Determine the (x, y) coordinate at the center of the cell enclosing the given text.  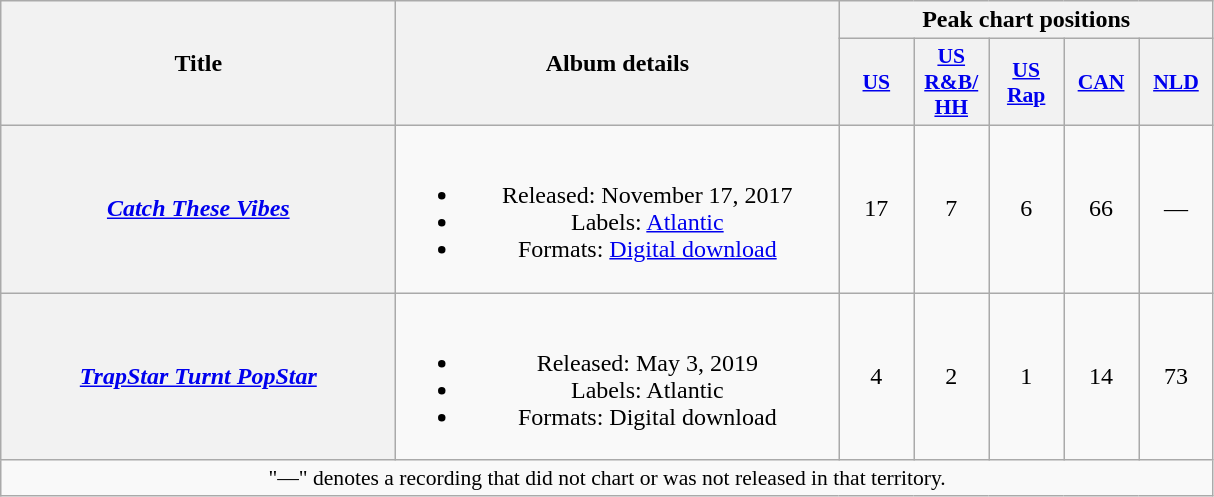
US R&B/HH (952, 82)
6 (1026, 208)
Released: May 3, 2019Labels: AtlanticFormats: Digital download (618, 376)
USRap (1026, 82)
66 (1102, 208)
US (876, 82)
Released: November 17, 2017Labels: AtlanticFormats: Digital download (618, 208)
73 (1176, 376)
4 (876, 376)
7 (952, 208)
17 (876, 208)
1 (1026, 376)
TrapStar Turnt PopStar (198, 376)
Catch These Vibes (198, 208)
— (1176, 208)
2 (952, 376)
"—" denotes a recording that did not chart or was not released in that territory. (608, 478)
Peak chart positions (1026, 20)
NLD (1176, 82)
14 (1102, 376)
Album details (618, 64)
Title (198, 64)
CAN (1102, 82)
